Return [X, Y] of the center of cell containing provided text 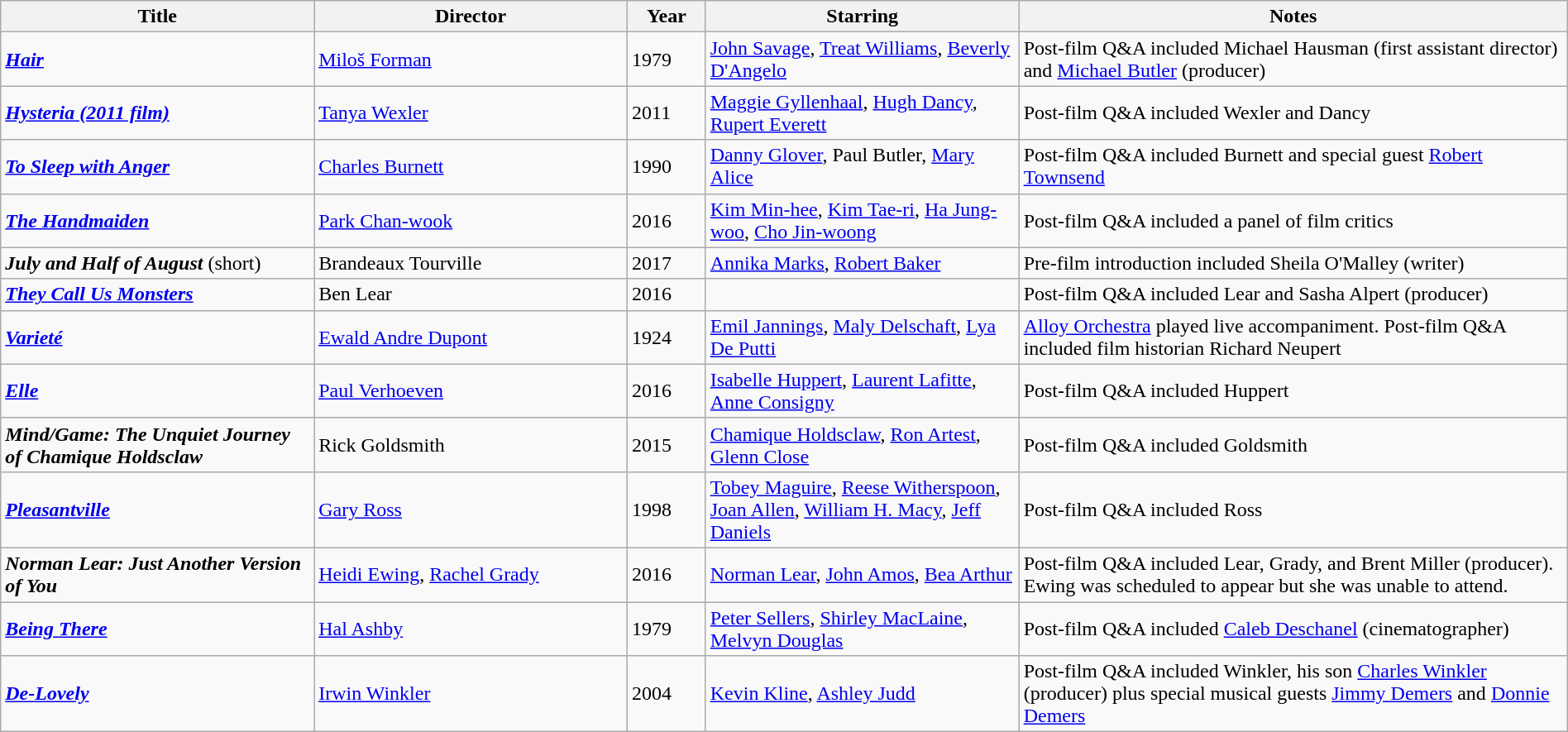
Elle [157, 390]
Starring [862, 17]
Year [667, 17]
Rick Goldsmith [471, 445]
Post-film Q&A included Lear, Grady, and Brent Miller (producer). Ewing was scheduled to appear but she was unable to attend. [1293, 574]
They Call Us Monsters [157, 294]
John Savage, Treat Williams, Beverly D'Angelo [862, 60]
Pre-film introduction included Sheila O'Malley (writer) [1293, 263]
Post-film Q&A included a panel of film critics [1293, 220]
Post-film Q&A included Caleb Deschanel (cinematographer) [1293, 629]
To Sleep with Anger [157, 167]
Charles Burnett [471, 167]
Post-film Q&A included Wexler and Dancy [1293, 112]
2011 [667, 112]
Paul Verhoeven [471, 390]
Kevin Kline, Ashley Judd [862, 694]
Post-film Q&A included Huppert [1293, 390]
Post-film Q&A included Goldsmith [1293, 445]
Mind/Game: The Unquiet Journey of Chamique Holdsclaw [157, 445]
2015 [667, 445]
Chamique Holdsclaw, Ron Artest, Glenn Close [862, 445]
Brandeaux Tourville [471, 263]
Post-film Q&A included Lear and Sasha Alpert (producer) [1293, 294]
Norman Lear: Just Another Version of You [157, 574]
Heidi Ewing, Rachel Grady [471, 574]
Irwin Winkler [471, 694]
Post-film Q&A included Michael Hausman (first assistant director) and Michael Butler (producer) [1293, 60]
Ewald Andre Dupont [471, 337]
Post-film Q&A included Winkler, his son Charles Winkler (producer) plus special musical guests Jimmy Demers and Donnie Demers [1293, 694]
Tobey Maguire, Reese Witherspoon, Joan Allen, William H. Macy, Jeff Daniels [862, 510]
Director [471, 17]
Danny Glover, Paul Butler, Mary Alice [862, 167]
The Handmaiden [157, 220]
1990 [667, 167]
Tanya Wexler [471, 112]
Park Chan-wook [471, 220]
Annika Marks, Robert Baker [862, 263]
Isabelle Huppert, Laurent Lafitte, Anne Consigny [862, 390]
Gary Ross [471, 510]
1998 [667, 510]
1924 [667, 337]
Varieté [157, 337]
Ben Lear [471, 294]
2017 [667, 263]
Peter Sellers, Shirley MacLaine, Melvyn Douglas [862, 629]
Kim Min-hee, Kim Tae-ri, Ha Jung-woo, Cho Jin-woong [862, 220]
Hal Ashby [471, 629]
2004 [667, 694]
Alloy Orchestra played live accompaniment. Post-film Q&A included film historian Richard Neupert [1293, 337]
Maggie Gyllenhaal, Hugh Dancy, Rupert Everett [862, 112]
Title [157, 17]
Norman Lear, John Amos, Bea Arthur [862, 574]
July and Half of August (short) [157, 263]
Emil Jannings, Maly Delschaft, Lya De Putti [862, 337]
Hair [157, 60]
Miloš Forman [471, 60]
Hysteria (2011 film) [157, 112]
Post-film Q&A included Burnett and special guest Robert Townsend [1293, 167]
Notes [1293, 17]
Post-film Q&A included Ross [1293, 510]
De-Lovely [157, 694]
Pleasantville [157, 510]
Being There [157, 629]
